Pinpoint the cell where the given text exists, returning its (x, y) midpoint coordinate. 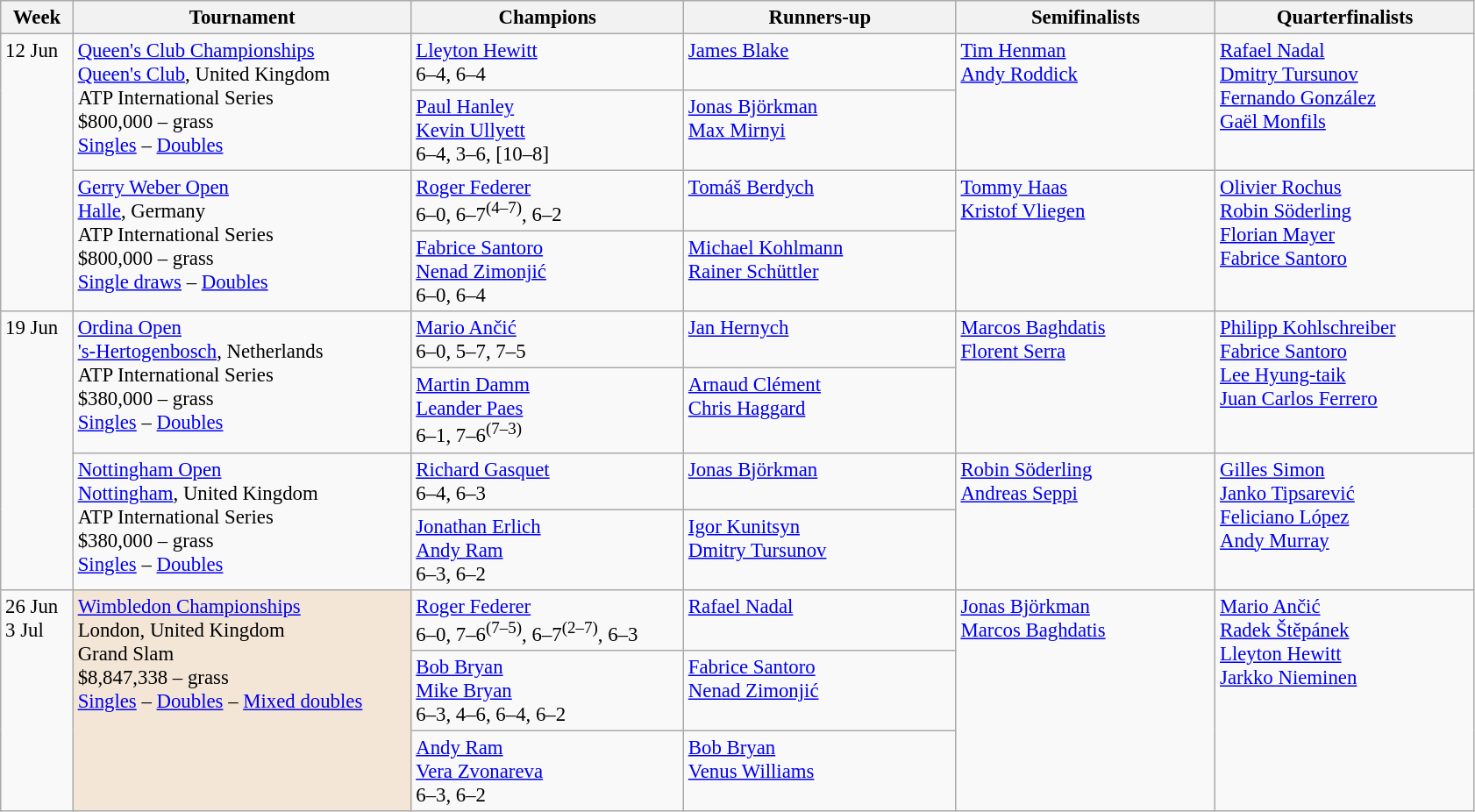
Igor Kunitsyn Dmitry Tursunov (821, 550)
Tomáš Berdych (821, 202)
Richard Gasquet6–4, 6–3 (547, 481)
Nottingham Open Nottingham, United KingdomATP International Series $380,000 – grass Singles – Doubles (242, 521)
Gerry Weber Open Halle, GermanyATP International Series$800,000 – grass Single draws – Doubles (242, 242)
Michael Kohlmann Rainer Schüttler (821, 272)
Philipp Kohlschreiber Fabrice Santoro Lee Hyung-taik Juan Carlos Ferrero (1345, 382)
Queen's Club Championships Queen's Club, United KingdomATP International Series$800,000 – grass Singles – Doubles (242, 103)
26 Jun3 Jul (37, 700)
Jonathan Erlich Andy Ram 6–3, 6–2 (547, 550)
Runners-up (821, 18)
Mario Ančić Radek Štěpánek Lleyton Hewitt Jarkko Nieminen (1345, 700)
12 Jun (37, 174)
Gilles Simon Janko Tipsarević Feliciano López Andy Murray (1345, 521)
Mario Ančić6–0, 5–7, 7–5 (547, 340)
Fabrice Santoro Nenad Zimonjić 6–0, 6–4 (547, 272)
Marcos Baghdatis Florent Serra (1086, 382)
Bob Bryan Venus Williams (821, 771)
Champions (547, 18)
Tommy Haas Kristof Vliegen (1086, 242)
Paul Hanley Kevin Ullyett 6–4, 3–6, [10–8] (547, 131)
Ordina Open 's-Hertogenbosch, NetherlandsATP International Series $380,000 – grass Singles – Doubles (242, 382)
Jonas Björkman Max Mirnyi (821, 131)
Arnaud Clément Chris Haggard (821, 410)
Jonas Björkman (821, 481)
Jonas Björkman Marcos Baghdatis (1086, 700)
Week (37, 18)
Rafael Nadal (821, 619)
Martin Damm Leander Paes 6–1, 7–6(7–3) (547, 410)
Quarterfinalists (1345, 18)
Tim Henman Andy Roddick (1086, 103)
Roger Federer6–0, 7–6(7–5), 6–7(2–7), 6–3 (547, 619)
Rafael Nadal Dmitry Tursunov Fernando González Gaël Monfils (1345, 103)
Olivier Rochus Robin Söderling Florian Mayer Fabrice Santoro (1345, 242)
Bob Bryan Mike Bryan 6–3, 4–6, 6–4, 6–2 (547, 691)
Jan Hernych (821, 340)
Robin Söderling Andreas Seppi (1086, 521)
James Blake (821, 63)
Wimbledon Championships London, United KingdomGrand Slam$8,847,338 – grass Singles – Doubles – Mixed doubles (242, 700)
Lleyton Hewitt 6–4, 6–4 (547, 63)
Tournament (242, 18)
19 Jun (37, 451)
Semifinalists (1086, 18)
Roger Federer6–0, 6–7(4–7), 6–2 (547, 202)
Andy Ram Vera Zvonareva 6–3, 6–2 (547, 771)
Fabrice Santoro Nenad Zimonjić (821, 691)
